Detect which cell encompasses the target text, then output its [x, y] center coordinate. 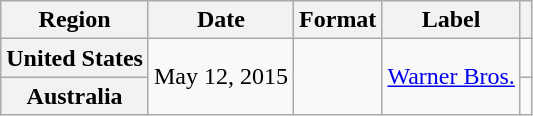
Region [75, 20]
Warner Bros. [451, 77]
Australia [75, 96]
May 12, 2015 [220, 77]
Format [338, 20]
United States [75, 58]
Date [220, 20]
Label [451, 20]
